For the text-containing cell, return its midpoint in [X, Y] coordinate format. 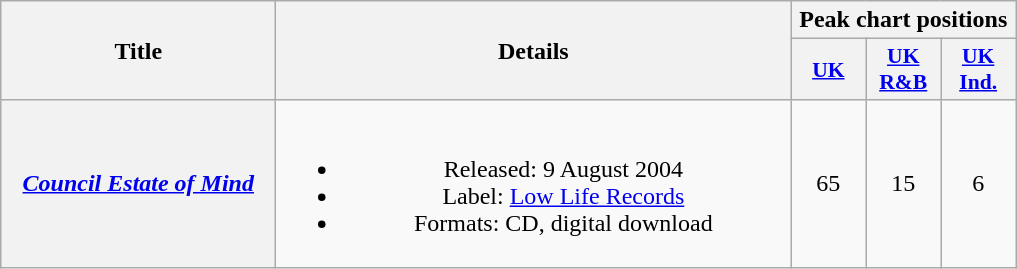
Peak chart positions [904, 20]
UKR&B [904, 70]
UK [828, 70]
Council Estate of Mind [138, 184]
6 [978, 184]
Released: 9 August 2004Label: Low Life RecordsFormats: CD, digital download [534, 184]
Title [138, 50]
15 [904, 184]
Details [534, 50]
UKInd. [978, 70]
65 [828, 184]
